Capture the cell that displays the provided text and extract its (X, Y) central coordinate. 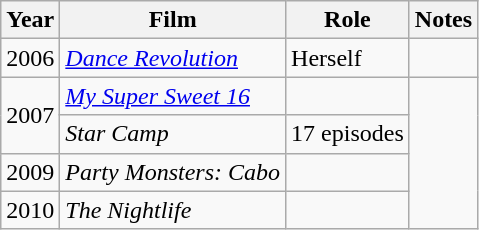
The Nightlife (173, 210)
2010 (30, 210)
Party Monsters: Cabo (173, 172)
17 episodes (348, 134)
2007 (30, 115)
Notes (443, 20)
Dance Revolution (173, 58)
2006 (30, 58)
My Super Sweet 16 (173, 96)
Film (173, 20)
Role (348, 20)
Herself (348, 58)
Star Camp (173, 134)
Year (30, 20)
2009 (30, 172)
